Output the [X, Y] coordinate of the center of the cell containing the given text.  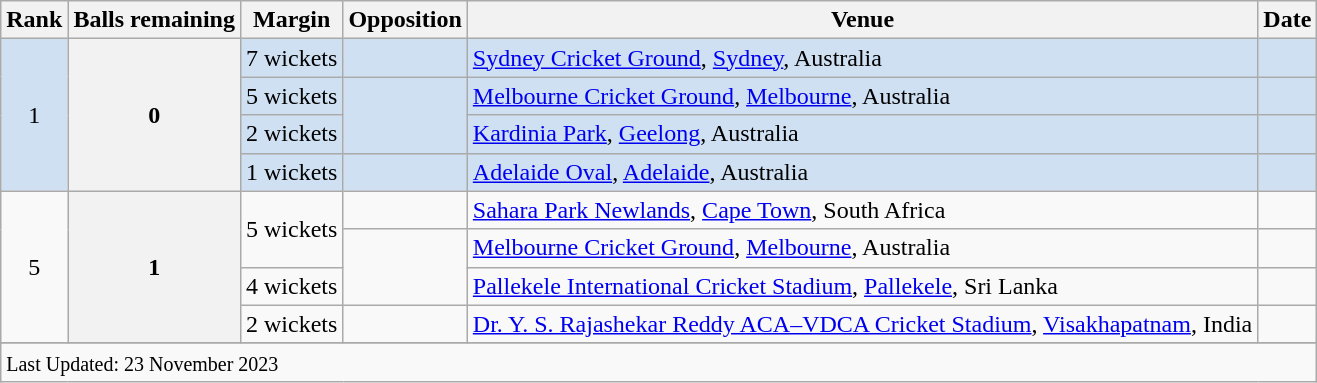
Last Updated: 23 November 2023 [659, 362]
Pallekele International Cricket Stadium, Pallekele, Sri Lanka [862, 286]
Sahara Park Newlands, Cape Town, South Africa [862, 210]
Sydney Cricket Ground, Sydney, Australia [862, 58]
0 [154, 115]
Date [1288, 20]
Adelaide Oval, Adelaide, Australia [862, 172]
Opposition [405, 20]
Rank [34, 20]
4 wickets [291, 286]
Kardinia Park, Geelong, Australia [862, 134]
Margin [291, 20]
Venue [862, 20]
Balls remaining [154, 20]
Dr. Y. S. Rajashekar Reddy ACA–VDCA Cricket Stadium, Visakhapatnam, India [862, 324]
1 wickets [291, 172]
7 wickets [291, 58]
5 [34, 267]
